From the cell containing the given text, extract its center point as [x, y] coordinate. 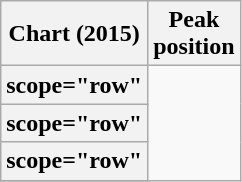
Peakposition [194, 34]
Chart (2015) [74, 34]
